Capture the cell that displays the provided text and extract its [x, y] central coordinate. 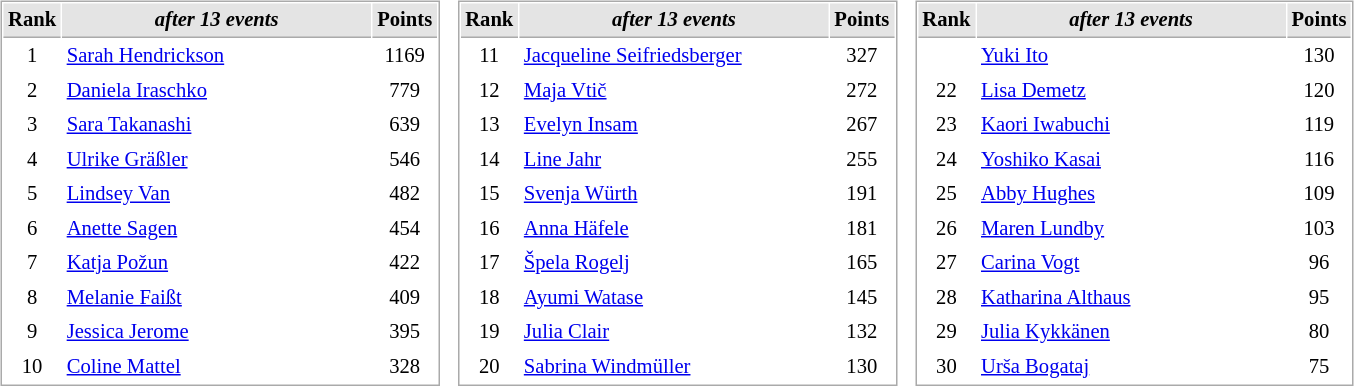
Ulrike Gräßler [216, 160]
Anna Häfele [674, 228]
Ayumi Watase [674, 298]
9 [32, 332]
80 [1319, 332]
395 [405, 332]
409 [405, 298]
95 [1319, 298]
Lisa Demetz [1132, 90]
109 [1319, 194]
1 [32, 56]
328 [405, 366]
19 [490, 332]
12 [490, 90]
267 [862, 124]
96 [1319, 262]
8 [32, 298]
Kaori Iwabuchi [1132, 124]
Maja Vtič [674, 90]
22 [946, 90]
29 [946, 332]
165 [862, 262]
Daniela Iraschko [216, 90]
4 [32, 160]
Evelyn Insam [674, 124]
Špela Rogelj [674, 262]
25 [946, 194]
Carina Vogt [1132, 262]
422 [405, 262]
Sarah Hendrickson [216, 56]
116 [1319, 160]
482 [405, 194]
Abby Hughes [1132, 194]
Melanie Faißt [216, 298]
119 [1319, 124]
2 [32, 90]
10 [32, 366]
26 [946, 228]
Lindsey Van [216, 194]
14 [490, 160]
5 [32, 194]
7 [32, 262]
272 [862, 90]
Anette Sagen [216, 228]
11 [490, 56]
546 [405, 160]
103 [1319, 228]
Line Jahr [674, 160]
Sara Takanashi [216, 124]
Svenja Würth [674, 194]
191 [862, 194]
454 [405, 228]
779 [405, 90]
30 [946, 366]
Julia Clair [674, 332]
Yuki Ito [1132, 56]
15 [490, 194]
1169 [405, 56]
255 [862, 160]
Katja Požun [216, 262]
181 [862, 228]
17 [490, 262]
23 [946, 124]
327 [862, 56]
Sabrina Windmüller [674, 366]
Julia Kykkänen [1132, 332]
Jessica Jerome [216, 332]
145 [862, 298]
Jacqueline Seifriedsberger [674, 56]
Urša Bogataj [1132, 366]
13 [490, 124]
20 [490, 366]
Coline Mattel [216, 366]
Yoshiko Kasai [1132, 160]
28 [946, 298]
16 [490, 228]
132 [862, 332]
120 [1319, 90]
27 [946, 262]
18 [490, 298]
Maren Lundby [1132, 228]
3 [32, 124]
639 [405, 124]
6 [32, 228]
75 [1319, 366]
24 [946, 160]
Katharina Althaus [1132, 298]
